Detect which cell encompasses the target text, then output its (x, y) center coordinate. 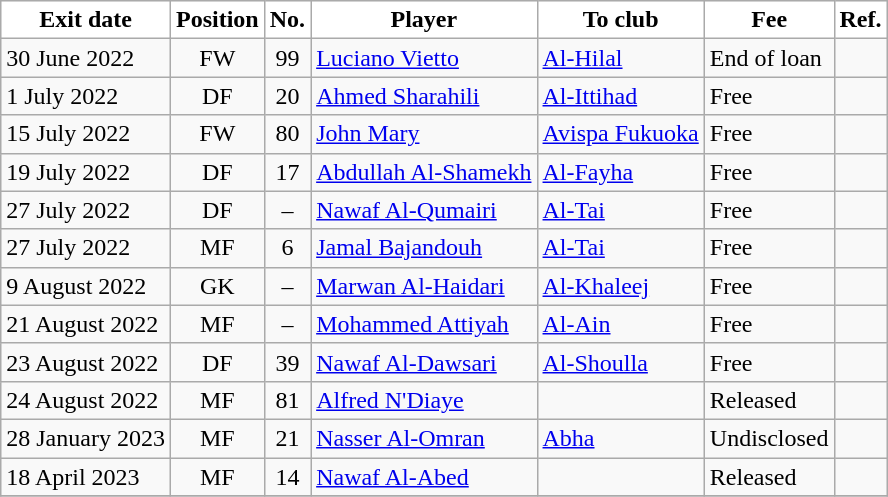
Undisclosed (769, 438)
17 (287, 172)
Nasser Al-Omran (424, 438)
14 (287, 477)
Fee (769, 20)
Mohammed Attiyah (424, 324)
1 July 2022 (86, 96)
Avispa Fukuoka (620, 134)
Nawaf Al-Dawsari (424, 362)
John Mary (424, 134)
Nawaf Al-Abed (424, 477)
Jamal Bajandouh (424, 248)
Player (424, 20)
Abha (620, 438)
To club (620, 20)
28 January 2023 (86, 438)
21 August 2022 (86, 324)
39 (287, 362)
Ahmed Sharahili (424, 96)
20 (287, 96)
Al-Shoulla (620, 362)
Alfred N'Diaye (424, 400)
18 April 2023 (86, 477)
15 July 2022 (86, 134)
Nawaf Al-Qumairi (424, 210)
Al-Fayha (620, 172)
Al-Ittihad (620, 96)
End of loan (769, 58)
80 (287, 134)
Luciano Vietto (424, 58)
No. (287, 20)
23 August 2022 (86, 362)
6 (287, 248)
GK (217, 286)
Abdullah Al-Shamekh (424, 172)
99 (287, 58)
Position (217, 20)
Al-Ain (620, 324)
9 August 2022 (86, 286)
Al-Hilal (620, 58)
Al-Khaleej (620, 286)
Ref. (860, 20)
Exit date (86, 20)
Marwan Al-Haidari (424, 286)
19 July 2022 (86, 172)
30 June 2022 (86, 58)
81 (287, 400)
21 (287, 438)
24 August 2022 (86, 400)
